Output the [x, y] coordinate of the center of the cell containing the given text.  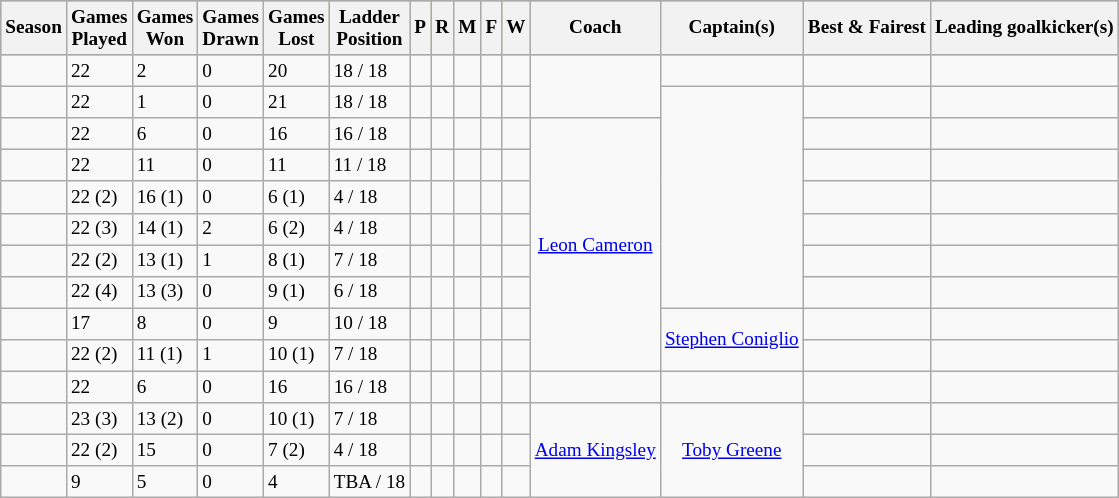
Season [34, 28]
14 (1) [165, 229]
10 / 18 [370, 324]
LadderPosition [370, 28]
13 (1) [165, 261]
W [516, 28]
Best & Fairest [866, 28]
Adam Kingsley [595, 450]
21 [296, 102]
Leading goalkicker(s) [1024, 28]
M [468, 28]
Toby Greene [732, 450]
8 (1) [296, 261]
6 (1) [296, 197]
22 (3) [99, 229]
13 (3) [165, 292]
GamesLost [296, 28]
Coach [595, 28]
Captain(s) [732, 28]
8 [165, 324]
P [420, 28]
17 [99, 324]
9 (1) [296, 292]
GamesDrawn [231, 28]
F [492, 28]
23 (3) [99, 419]
22 (4) [99, 292]
GamesPlayed [99, 28]
7 (2) [296, 450]
16 (1) [165, 197]
20 [296, 71]
6 (2) [296, 229]
R [442, 28]
6 / 18 [370, 292]
11 (1) [165, 355]
GamesWon [165, 28]
15 [165, 450]
4 [296, 482]
11 / 18 [370, 166]
5 [165, 482]
Leon Cameron [595, 244]
Stephen Coniglio [732, 340]
TBA / 18 [370, 482]
13 (2) [165, 419]
